Return (X, Y) of the center of cell containing provided text 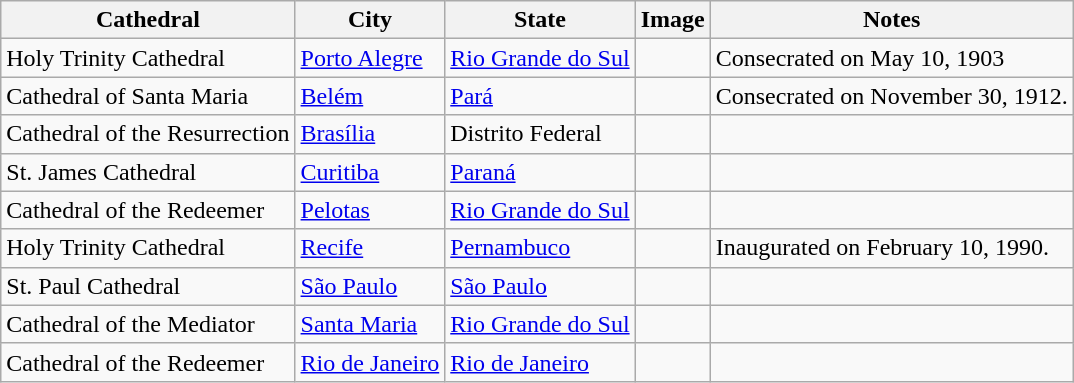
Porto Alegre (370, 58)
St. James Cathedral (148, 172)
Brasília (370, 134)
Pernambuco (540, 248)
Cathedral of the Mediator (148, 324)
Consecrated on May 10, 1903 (892, 58)
Cathedral of Santa Maria (148, 96)
Recife (370, 248)
Belém (370, 96)
State (540, 20)
Cathedral of the Resurrection (148, 134)
Curitiba (370, 172)
Notes (892, 20)
City (370, 20)
Image (672, 20)
Santa Maria (370, 324)
Inaugurated on February 10, 1990. (892, 248)
Pará (540, 96)
Distrito Federal (540, 134)
Cathedral (148, 20)
Paraná (540, 172)
St. Paul Cathedral (148, 286)
Pelotas (370, 210)
Consecrated on November 30, 1912. (892, 96)
